Detect which cell encompasses the target text, then output its [X, Y] center coordinate. 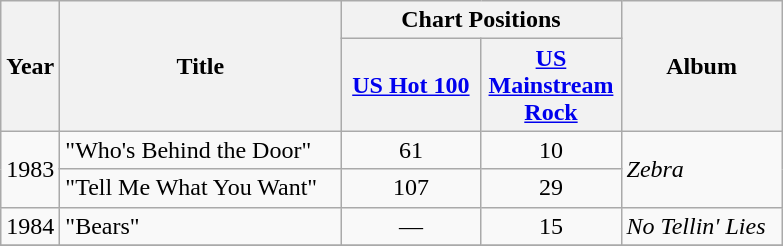
15 [551, 226]
1984 [30, 226]
Title [200, 66]
Year [30, 66]
Album [702, 66]
10 [551, 150]
Zebra [702, 169]
61 [411, 150]
"Who's Behind the Door" [200, 150]
US Mainstream Rock [551, 85]
US Hot 100 [411, 85]
1983 [30, 169]
No Tellin' Lies [702, 226]
Chart Positions [481, 20]
"Tell Me What You Want" [200, 188]
"Bears" [200, 226]
107 [411, 188]
— [411, 226]
29 [551, 188]
